Locate the cell with the specified text and output its (x, y) center coordinate. 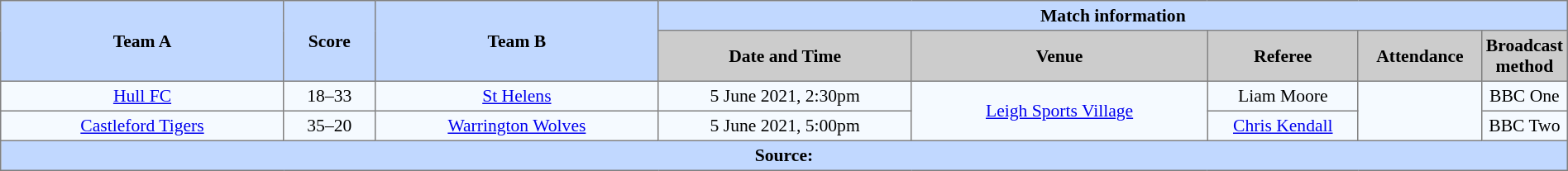
Castleford Tigers (142, 126)
5 June 2021, 5:00pm (785, 126)
Score (329, 41)
Team B (516, 41)
Liam Moore (1283, 96)
Source: (784, 155)
Match information (1113, 16)
35–20 (329, 126)
Date and Time (785, 56)
St Helens (516, 96)
Attendance (1419, 56)
Leigh Sports Village (1059, 111)
Team A (142, 41)
Hull FC (142, 96)
18–33 (329, 96)
Chris Kendall (1283, 126)
Venue (1059, 56)
Broadcast method (1524, 56)
Referee (1283, 56)
BBC One (1524, 96)
BBC Two (1524, 126)
5 June 2021, 2:30pm (785, 96)
Warrington Wolves (516, 126)
